Locate the cell with the specified text and output its [X, Y] center coordinate. 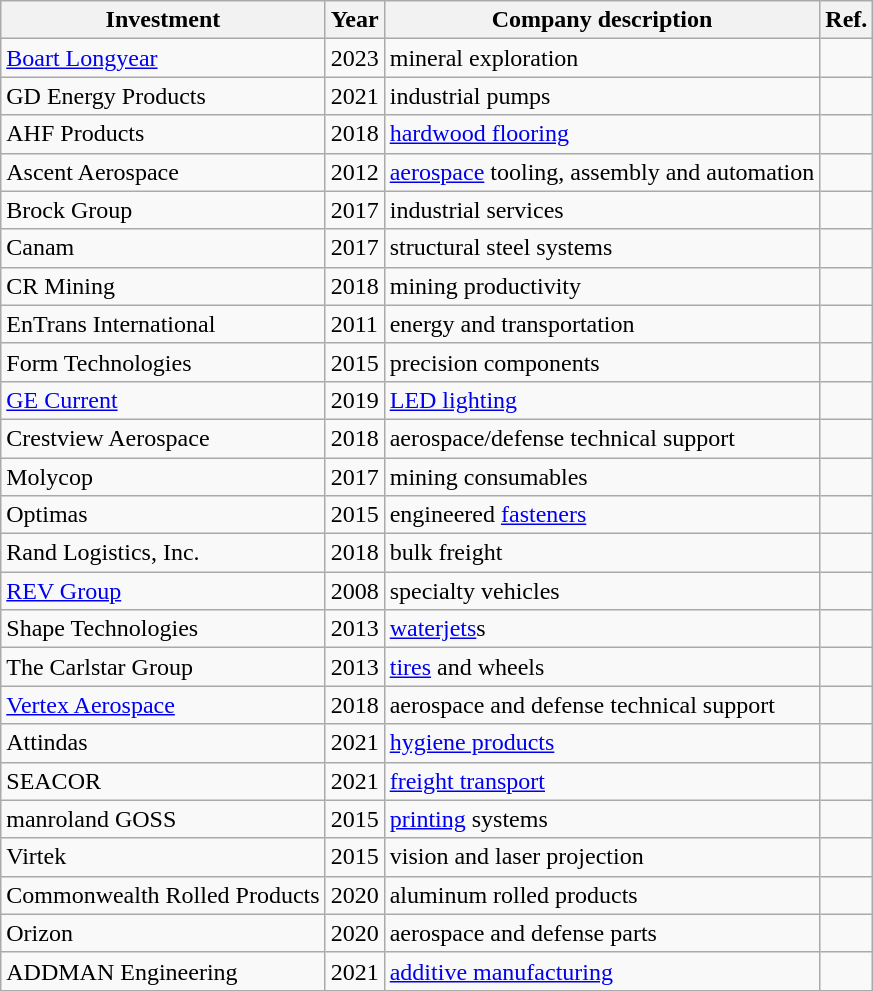
GD Energy Products [163, 96]
ADDMAN Engineering [163, 971]
vision and laser projection [602, 857]
aerospace and defense technical support [602, 705]
SEACOR [163, 781]
2008 [354, 591]
energy and transportation [602, 324]
manroland GOSS [163, 819]
The Carlstar Group [163, 667]
engineered fasteners [602, 515]
2023 [354, 58]
additive manufacturing [602, 971]
aluminum rolled products [602, 895]
structural steel systems [602, 248]
EnTrans International [163, 324]
mining consumables [602, 477]
REV Group [163, 591]
Attindas [163, 743]
Molycop [163, 477]
Brock Group [163, 210]
Company description [602, 20]
mineral exploration [602, 58]
freight transport [602, 781]
waterjetss [602, 629]
CR Mining [163, 286]
aerospace/defense technical support [602, 438]
Form Technologies [163, 362]
hygiene products [602, 743]
aerospace tooling, assembly and automation [602, 172]
industrial pumps [602, 96]
Year [354, 20]
Orizon [163, 933]
2012 [354, 172]
hardwood flooring [602, 134]
GE Current [163, 400]
2019 [354, 400]
specialty vehicles [602, 591]
Crestview Aerospace [163, 438]
industrial services [602, 210]
Optimas [163, 515]
AHF Products [163, 134]
aerospace and defense parts [602, 933]
2011 [354, 324]
printing systems [602, 819]
Virtek [163, 857]
LED lighting [602, 400]
mining productivity [602, 286]
Vertex Aerospace [163, 705]
Rand Logistics, Inc. [163, 553]
tires and wheels [602, 667]
bulk freight [602, 553]
Commonwealth Rolled Products [163, 895]
precision components [602, 362]
Ref. [846, 20]
Ascent Aerospace [163, 172]
Canam [163, 248]
Boart Longyear [163, 58]
Shape Technologies [163, 629]
Investment [163, 20]
